Return the [X, Y] coordinate for the center point of the cell that contains the specified text.  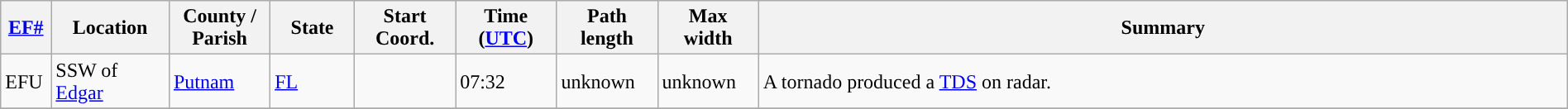
County / Parish [219, 28]
Path length [607, 28]
EFU [26, 81]
Max width [708, 28]
State [313, 28]
A tornado produced a TDS on radar. [1163, 81]
Start Coord. [404, 28]
EF# [26, 28]
Location [111, 28]
Summary [1163, 28]
07:32 [506, 81]
SSW of Edgar [111, 81]
FL [313, 81]
Putnam [219, 81]
Time (UTC) [506, 28]
